Find where the given text appears and provide that cell's center as (x, y) coordinate. 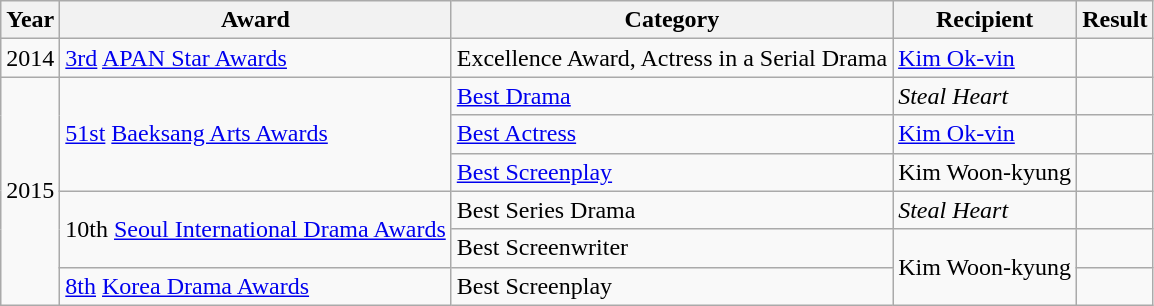
Best Screenwriter (672, 248)
Year (30, 20)
Award (256, 20)
2014 (30, 58)
3rd APAN Star Awards (256, 58)
8th Korea Drama Awards (256, 286)
51st Baeksang Arts Awards (256, 134)
Result (1115, 20)
Excellence Award, Actress in a Serial Drama (672, 58)
2015 (30, 191)
Category (672, 20)
Best Series Drama (672, 210)
Recipient (985, 20)
Best Drama (672, 96)
Best Actress (672, 134)
10th Seoul International Drama Awards (256, 229)
